Return [x, y] of the center of cell containing provided text 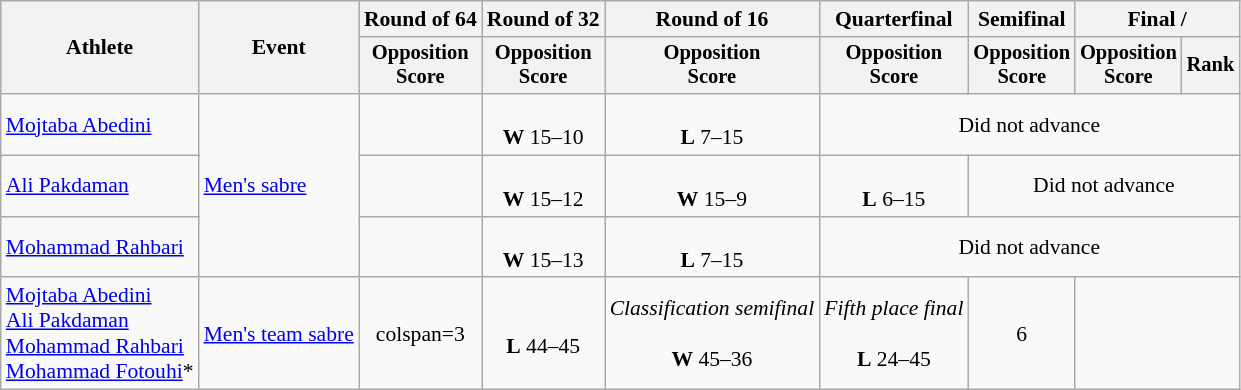
Round of 32 [544, 19]
Men's sabre [279, 186]
Athlete [100, 48]
Ali Pakdaman [100, 186]
Event [279, 48]
W 15–9 [712, 186]
W 15–12 [544, 186]
Rank [1211, 66]
L 6–15 [894, 186]
Classification semifinalW 45–36 [712, 334]
Mohammad Rahbari [100, 248]
Quarterfinal [894, 19]
Men's team sabre [279, 334]
L 44–45 [544, 334]
Fifth place finalL 24–45 [894, 334]
Round of 64 [420, 19]
Final / [1157, 19]
colspan=3 [420, 334]
6 [1022, 334]
W 15–10 [544, 124]
Mojtaba AbediniAli Pakdaman Mohammad RahbariMohammad Fotouhi* [100, 334]
W 15–13 [544, 248]
Semifinal [1022, 19]
Mojtaba Abedini [100, 124]
Round of 16 [712, 19]
